Detect which cell encompasses the target text, then output its [X, Y] center coordinate. 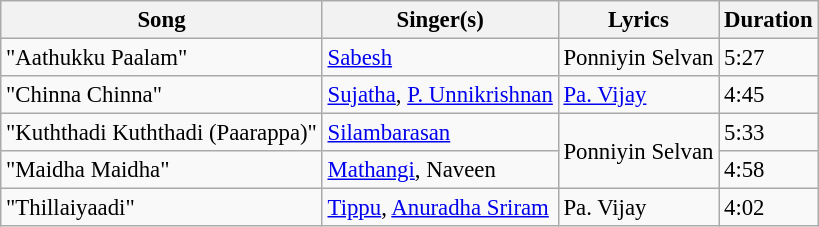
4:02 [768, 208]
Silambarasan [440, 133]
Sabesh [440, 58]
Singer(s) [440, 20]
"Aathukku Paalam" [162, 58]
Mathangi, Naveen [440, 170]
"Chinna Chinna" [162, 95]
Song [162, 20]
Tippu, Anuradha Sriram [440, 208]
"Maidha Maidha" [162, 170]
Lyrics [638, 20]
Duration [768, 20]
"Kuththadi Kuththadi (Paarappa)" [162, 133]
5:27 [768, 58]
4:58 [768, 170]
Sujatha, P. Unnikrishnan [440, 95]
4:45 [768, 95]
"Thillaiyaadi" [162, 208]
5:33 [768, 133]
